Scan for the cell matching the given text and deliver its (X, Y) coordinate at center. 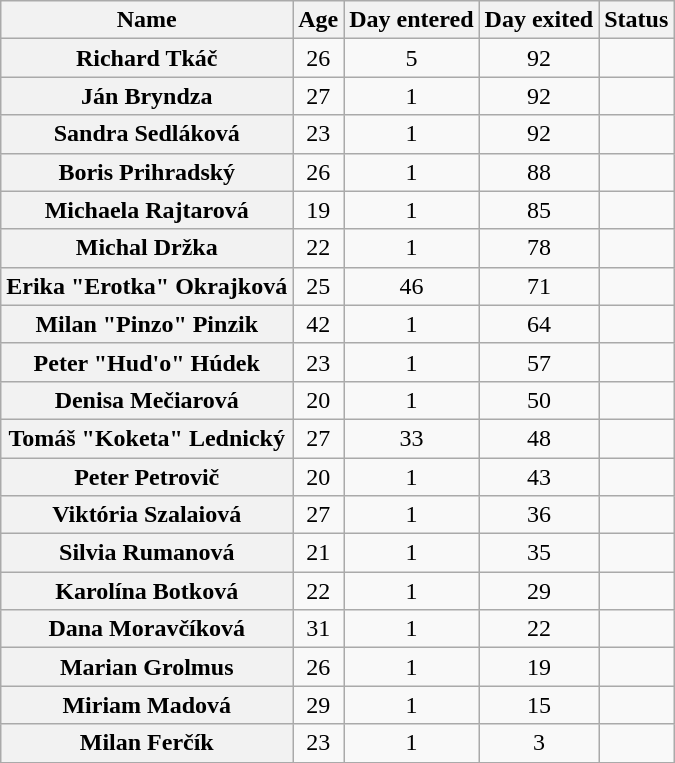
Silvia Rumanová (147, 553)
78 (539, 248)
21 (318, 553)
Boris Prihradský (147, 172)
42 (318, 324)
36 (539, 515)
Michal Držka (147, 248)
64 (539, 324)
Erika "Erotka" Okrajková (147, 286)
Peter Petrovič (147, 477)
Milan Ferčík (147, 743)
Day exited (539, 20)
Karolína Botková (147, 591)
3 (539, 743)
Viktória Szalaiová (147, 515)
50 (539, 400)
57 (539, 362)
33 (412, 438)
5 (412, 58)
Dana Moravčíková (147, 629)
35 (539, 553)
46 (412, 286)
43 (539, 477)
15 (539, 705)
Sandra Sedláková (147, 134)
Miriam Madová (147, 705)
25 (318, 286)
Age (318, 20)
Peter "Hud'o" Húdek (147, 362)
Ján Bryndza (147, 96)
31 (318, 629)
Milan "Pinzo" Pinzik (147, 324)
48 (539, 438)
Richard Tkáč (147, 58)
Day entered (412, 20)
Denisa Mečiarová (147, 400)
Michaela Rajtarová (147, 210)
Status (636, 20)
Tomáš "Koketa" Lednický (147, 438)
Marian Grolmus (147, 667)
71 (539, 286)
Name (147, 20)
88 (539, 172)
85 (539, 210)
